Detect which cell encompasses the target text, then output its (X, Y) center coordinate. 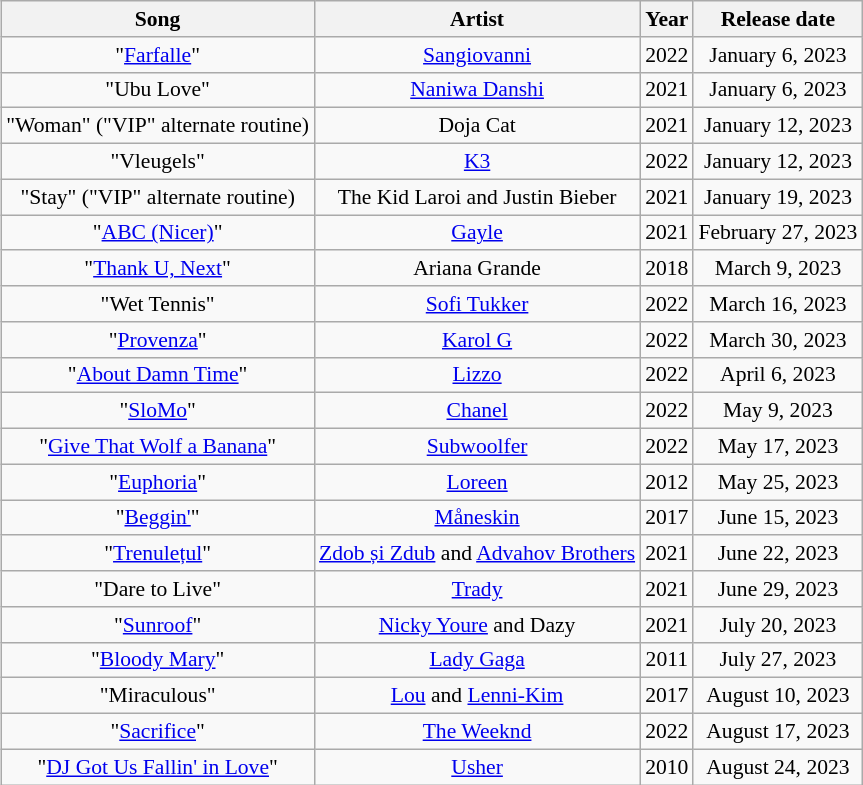
Year (666, 19)
Nicky Youre and Dazy (477, 624)
"Sacrifice" (158, 731)
"Wet Tennis" (158, 304)
Sofi Tukker (477, 304)
"Vleugels" (158, 161)
July 27, 2023 (778, 660)
May 17, 2023 (778, 446)
"SloMo" (158, 411)
Artist (477, 19)
"Ubu Love" (158, 90)
"Farfalle" (158, 54)
"Euphoria" (158, 482)
2011 (666, 660)
"Trenulețul" (158, 553)
2012 (666, 482)
Ariana Grande (477, 268)
"Provenza" (158, 339)
2010 (666, 767)
Trady (477, 589)
Naniwa Danshi (477, 90)
"ABC (Nicer)" (158, 232)
"Dare to Live" (158, 589)
August 10, 2023 (778, 696)
Sangiovanni (477, 54)
March 9, 2023 (778, 268)
May 25, 2023 (778, 482)
March 30, 2023 (778, 339)
July 20, 2023 (778, 624)
Lizzo (477, 375)
The Weeknd (477, 731)
"About Damn Time" (158, 375)
February 27, 2023 (778, 232)
2018 (666, 268)
Release date (778, 19)
"Sunroof" (158, 624)
May 9, 2023 (778, 411)
"Beggin'" (158, 518)
Lady Gaga (477, 660)
April 6, 2023 (778, 375)
August 24, 2023 (778, 767)
Chanel (477, 411)
June 15, 2023 (778, 518)
June 22, 2023 (778, 553)
"Stay" ("VIP" alternate routine) (158, 197)
"Thank U, Next" (158, 268)
"Bloody Mary" (158, 660)
August 17, 2023 (778, 731)
March 16, 2023 (778, 304)
Måneskin (477, 518)
"Miraculous" (158, 696)
January 19, 2023 (778, 197)
K3 (477, 161)
Zdob și Zdub and Advahov Brothers (477, 553)
Subwoolfer (477, 446)
Song (158, 19)
Usher (477, 767)
The Kid Laroi and Justin Bieber (477, 197)
Lou and Lenni-Kim (477, 696)
Loreen (477, 482)
Doja Cat (477, 126)
"Woman" ("VIP" alternate routine) (158, 126)
June 29, 2023 (778, 589)
Gayle (477, 232)
Karol G (477, 339)
"DJ Got Us Fallin' in Love" (158, 767)
"Give That Wolf a Banana" (158, 446)
